Identify which cell holds the provided text, then report its (x, y) central coordinate. 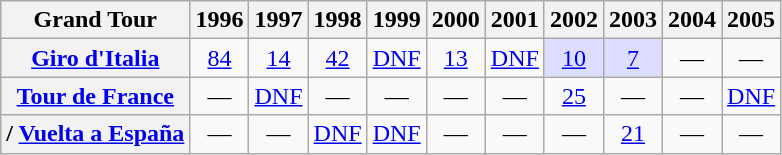
2003 (632, 20)
1998 (338, 20)
42 (338, 58)
2005 (752, 20)
1997 (278, 20)
13 (456, 58)
2004 (692, 20)
1996 (220, 20)
Giro d'Italia (96, 58)
14 (278, 58)
Grand Tour (96, 20)
25 (574, 96)
/ Vuelta a España (96, 134)
2000 (456, 20)
21 (632, 134)
84 (220, 58)
7 (632, 58)
2001 (514, 20)
2002 (574, 20)
Tour de France (96, 96)
10 (574, 58)
1999 (396, 20)
